Identify which cell holds the provided text, then report its [x, y] central coordinate. 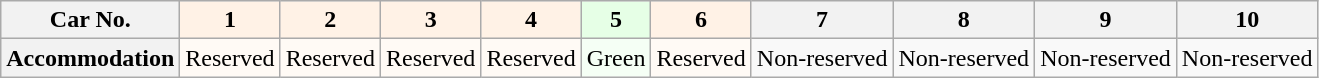
3 [431, 20]
10 [1247, 20]
Accommodation [90, 58]
5 [616, 20]
8 [964, 20]
1 [230, 20]
6 [701, 20]
4 [531, 20]
2 [330, 20]
7 [822, 20]
Green [616, 58]
Car No. [90, 20]
9 [1106, 20]
